Provide the (x, y) coordinate of the cell's center where the given text is located.  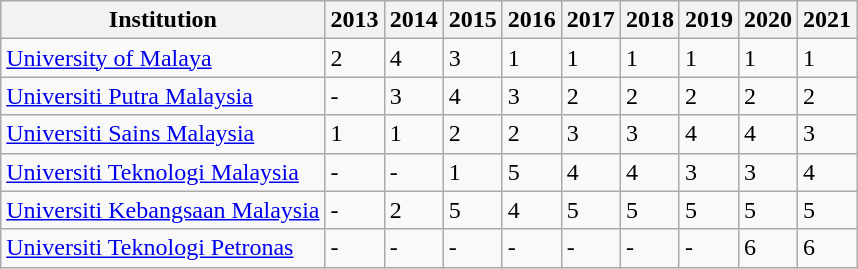
University of Malaya (163, 58)
2014 (414, 20)
Universiti Kebangsaan Malaysia (163, 210)
Institution (163, 20)
Universiti Teknologi Malaysia (163, 172)
2013 (354, 20)
2016 (532, 20)
2021 (828, 20)
2019 (708, 20)
Universiti Sains Malaysia (163, 134)
Universiti Teknologi Petronas (163, 248)
2017 (590, 20)
Universiti Putra Malaysia (163, 96)
2015 (472, 20)
2020 (768, 20)
2018 (650, 20)
